Scan for the cell matching the given text and deliver its [x, y] coordinate at center. 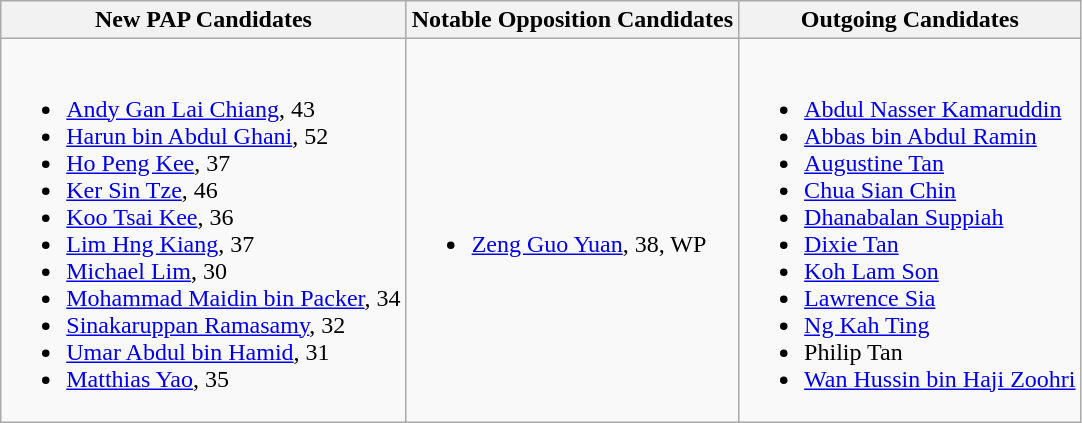
Outgoing Candidates [910, 20]
Zeng Guo Yuan, 38, WP [572, 230]
Notable Opposition Candidates [572, 20]
New PAP Candidates [204, 20]
